Pinpoint the cell where the given text exists, returning its [X, Y] midpoint coordinate. 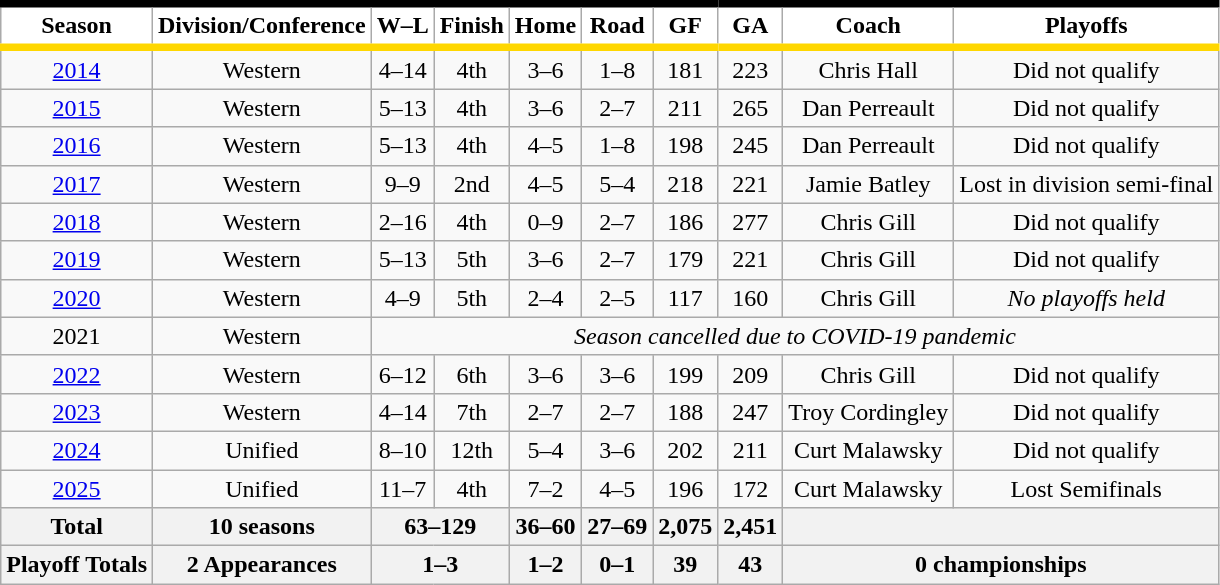
Road [618, 26]
2,075 [686, 527]
W–L [402, 26]
36–60 [545, 527]
Season cancelled due to COVID-19 pandemic [795, 336]
2025 [77, 489]
GA [750, 26]
6th [472, 374]
2nd [472, 184]
7th [472, 412]
39 [686, 565]
179 [686, 260]
Finish [472, 26]
198 [686, 146]
2014 [77, 68]
2024 [77, 450]
11–7 [402, 489]
7–2 [545, 489]
Jamie Batley [868, 184]
0–9 [545, 222]
2016 [77, 146]
0 championships [1001, 565]
8–10 [402, 450]
1–2 [545, 565]
Lost in division semi-final [1086, 184]
43 [750, 565]
2019 [77, 260]
12th [472, 450]
63–129 [440, 527]
186 [686, 222]
245 [750, 146]
9–9 [402, 184]
6–12 [402, 374]
209 [750, 374]
1–3 [440, 565]
No playoffs held [1086, 298]
2–16 [402, 222]
2–4 [545, 298]
265 [750, 108]
199 [686, 374]
2,451 [750, 527]
2017 [77, 184]
277 [750, 222]
10 seasons [262, 527]
2 Appearances [262, 565]
GF [686, 26]
2021 [77, 336]
2023 [77, 412]
Lost Semifinals [1086, 489]
2020 [77, 298]
196 [686, 489]
2–5 [618, 298]
Season [77, 26]
Division/Conference [262, 26]
Troy Cordingley [868, 412]
160 [750, 298]
181 [686, 68]
117 [686, 298]
Chris Hall [868, 68]
188 [686, 412]
218 [686, 184]
2018 [77, 222]
2022 [77, 374]
172 [750, 489]
202 [686, 450]
Playoff Totals [77, 565]
Playoffs [1086, 26]
0–1 [618, 565]
Total [77, 527]
Home [545, 26]
2015 [77, 108]
27–69 [618, 527]
Coach [868, 26]
247 [750, 412]
4–9 [402, 298]
223 [750, 68]
